Search for the cell housing the specified text and yield its (x, y) center coordinate. 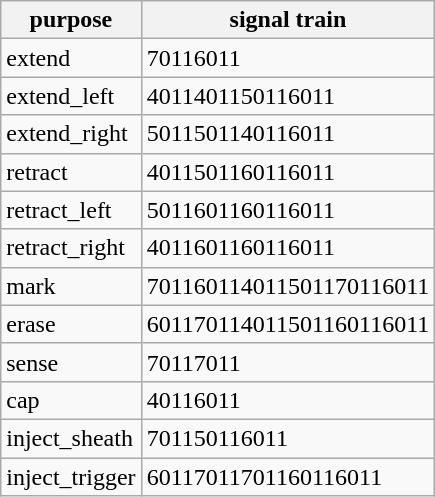
701160114011501170116011 (288, 286)
40116011 (288, 400)
sense (71, 362)
70116011 (288, 58)
inject_trigger (71, 477)
inject_sheath (71, 438)
retract (71, 172)
cap (71, 400)
4011501160116011 (288, 172)
4011601160116011 (288, 248)
signal train (288, 20)
erase (71, 324)
601170114011501160116011 (288, 324)
purpose (71, 20)
mark (71, 286)
5011501140116011 (288, 134)
701150116011 (288, 438)
60117011701160116011 (288, 477)
extend (71, 58)
retract_left (71, 210)
extend_left (71, 96)
retract_right (71, 248)
5011601160116011 (288, 210)
70117011 (288, 362)
extend_right (71, 134)
4011401150116011 (288, 96)
